Scan for the cell matching the given text and deliver its (X, Y) coordinate at center. 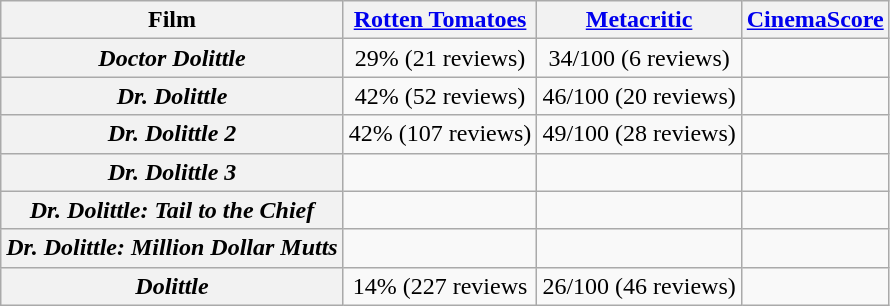
CinemaScore (815, 20)
Dr. Dolittle 3 (172, 172)
Dr. Dolittle: Tail to the Chief (172, 210)
Dr. Dolittle: Million Dollar Mutts (172, 248)
Doctor Dolittle (172, 58)
Rotten Tomatoes (440, 20)
29% (21 reviews) (440, 58)
34/100 (6 reviews) (639, 58)
Dr. Dolittle (172, 96)
Dr. Dolittle 2 (172, 134)
49/100 (28 reviews) (639, 134)
14% (227 reviews (440, 286)
Film (172, 20)
26/100 (46 reviews) (639, 286)
42% (107 reviews) (440, 134)
42% (52 reviews) (440, 96)
Dolittle (172, 286)
Metacritic (639, 20)
46/100 (20 reviews) (639, 96)
